Scan for the cell matching the given text and deliver its (X, Y) coordinate at center. 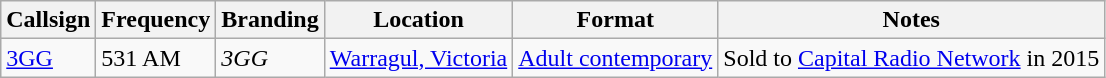
Branding (270, 20)
531 AM (156, 58)
Sold to Capital Radio Network in 2015 (912, 58)
Adult contemporary (616, 58)
Location (418, 20)
Format (616, 20)
Frequency (156, 20)
Warragul, Victoria (418, 58)
Callsign (48, 20)
Notes (912, 20)
